Locate the cell with the specified text and output its [X, Y] center coordinate. 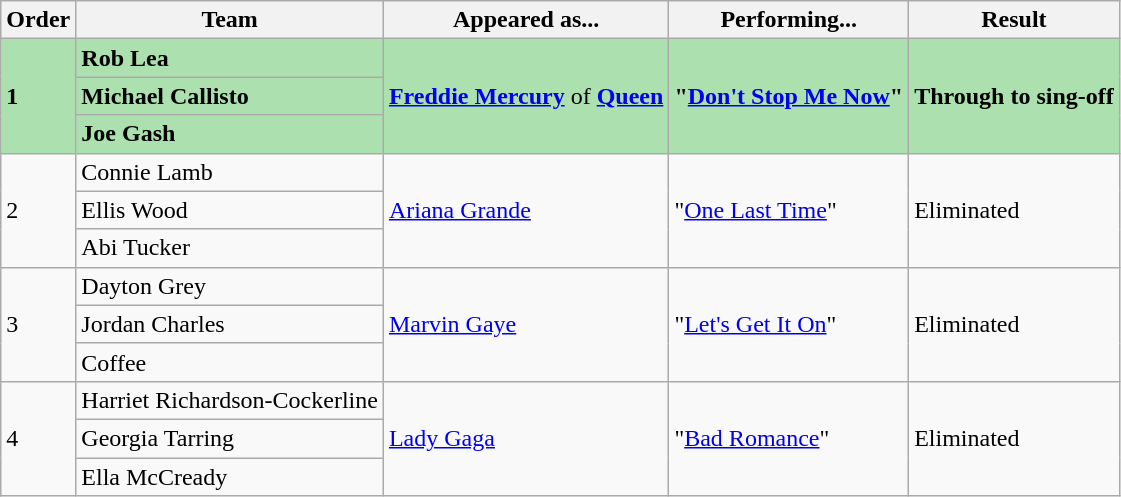
2 [38, 210]
Georgia Tarring [230, 438]
Rob Lea [230, 58]
Jordan Charles [230, 324]
Coffee [230, 362]
Lady Gaga [526, 438]
Freddie Mercury of Queen [526, 96]
Joe Gash [230, 134]
Performing... [789, 20]
Michael Callisto [230, 96]
Harriet Richardson-Cockerline [230, 400]
Ellis Wood [230, 210]
"Bad Romance" [789, 438]
1 [38, 96]
"One Last Time" [789, 210]
Marvin Gaye [526, 324]
Ariana Grande [526, 210]
Order [38, 20]
"Let's Get It On" [789, 324]
3 [38, 324]
Through to sing-off [1014, 96]
Team [230, 20]
4 [38, 438]
Appeared as... [526, 20]
Result [1014, 20]
"Don't Stop Me Now" [789, 96]
Ella McCready [230, 477]
Dayton Grey [230, 286]
Connie Lamb [230, 172]
Abi Tucker [230, 248]
